Output the (x, y) coordinate of the center of the cell containing the given text.  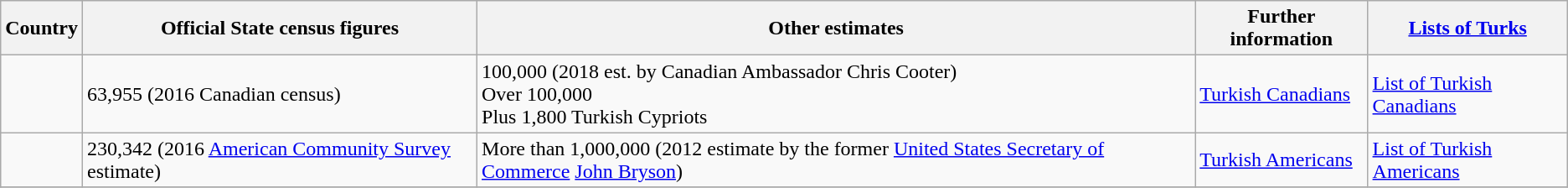
Other estimates (836, 29)
More than 1,000,000 (2012 estimate by the former United States Secretary of Commerce John Bryson) (836, 159)
230,342 (2016 American Community Survey estimate) (280, 159)
List of Turkish Canadians (1467, 94)
Lists of Turks (1467, 29)
63,955 (2016 Canadian census) (280, 94)
Country (42, 29)
List of Turkish Americans (1467, 159)
Turkish Canadians (1282, 94)
Official State census figures (280, 29)
100,000 (2018 est. by Canadian Ambassador Chris Cooter) Over 100,000 Plus 1,800 Turkish Cypriots (836, 94)
Turkish Americans (1282, 159)
Further information (1282, 29)
